Locate the cell with the specified text and output its [x, y] center coordinate. 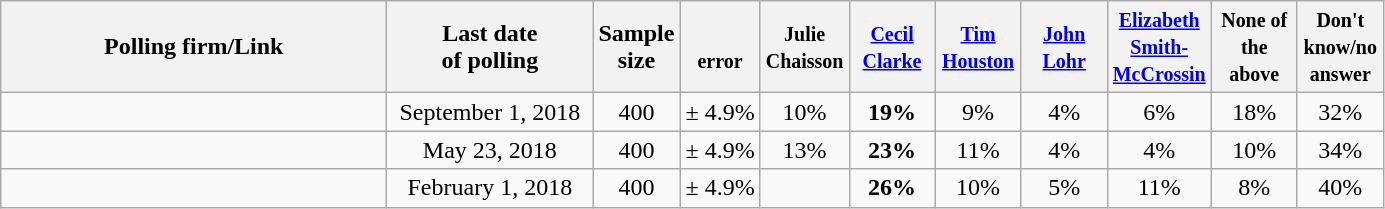
23% [892, 150]
None of the above [1254, 47]
CecilClarke [892, 47]
TimHouston [978, 47]
JohnLohr [1064, 47]
8% [1254, 188]
18% [1254, 112]
February 1, 2018 [490, 188]
ElizabethSmith-McCrossin [1159, 47]
Don't know/no answer [1340, 47]
JulieChaisson [804, 47]
September 1, 2018 [490, 112]
Last dateof polling [490, 47]
34% [1340, 150]
error [720, 47]
40% [1340, 188]
32% [1340, 112]
May 23, 2018 [490, 150]
26% [892, 188]
13% [804, 150]
6% [1159, 112]
5% [1064, 188]
9% [978, 112]
19% [892, 112]
Samplesize [636, 47]
Polling firm/Link [194, 47]
